Detect which cell encompasses the target text, then output its [x, y] center coordinate. 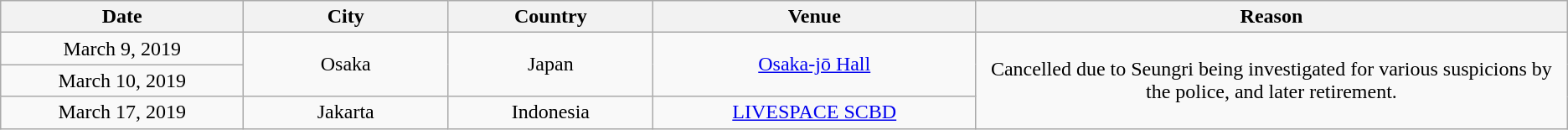
LIVESPACE SCBD [814, 112]
Country [551, 17]
City [346, 17]
Indonesia [551, 112]
Osaka [346, 65]
Osaka-jō Hall [814, 65]
Reason [1271, 17]
March 10, 2019 [122, 81]
Date [122, 17]
March 17, 2019 [122, 112]
Cancelled due to Seungri being investigated for various suspicions by the police, and later retirement. [1271, 81]
Japan [551, 65]
March 9, 2019 [122, 49]
Venue [814, 17]
Jakarta [346, 112]
